Return [x, y] of the center of cell containing provided text 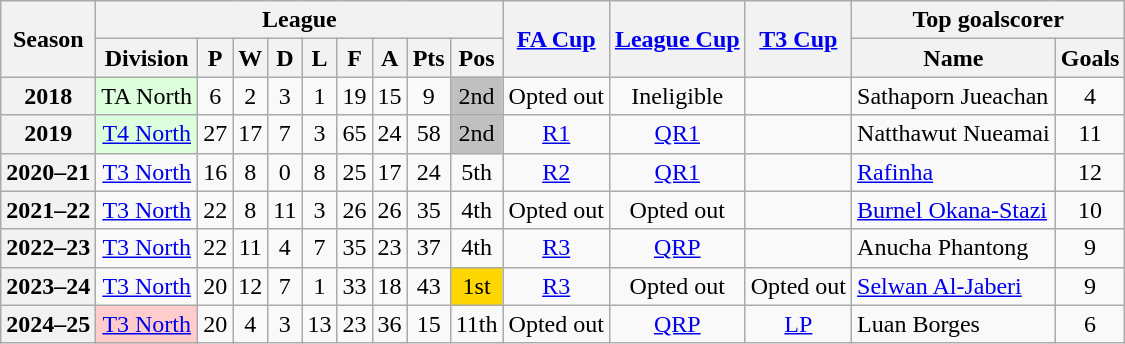
Selwan Al-Jaberi [954, 286]
Luan Borges [954, 324]
2019 [48, 134]
Division [147, 58]
5th [476, 172]
Burnel Okana-Stazi [954, 210]
Name [954, 58]
R1 [556, 134]
36 [390, 324]
1st [476, 286]
L [320, 58]
11th [476, 324]
13 [320, 324]
F [354, 58]
43 [428, 286]
Pos [476, 58]
Rafinha [954, 172]
Season [48, 39]
27 [216, 134]
2024–25 [48, 324]
25 [354, 172]
FA Cup [556, 39]
58 [428, 134]
10 [1090, 210]
P [216, 58]
65 [354, 134]
2020–21 [48, 172]
16 [216, 172]
Anucha Phantong [954, 248]
33 [354, 286]
Pts [428, 58]
19 [354, 96]
R2 [556, 172]
A [390, 58]
18 [390, 286]
TA North [147, 96]
0 [285, 172]
D [285, 58]
2023–24 [48, 286]
Ineligible [677, 96]
Goals [1090, 58]
T3 Cup [798, 39]
League [300, 20]
2018 [48, 96]
League Cup [677, 39]
2 [250, 96]
T4 North [147, 134]
Top goalscorer [988, 20]
W [250, 58]
Natthawut Nueamai [954, 134]
37 [428, 248]
2021–22 [48, 210]
LP [798, 324]
2022–23 [48, 248]
Sathaporn Jueachan [954, 96]
